Extract the (x, y) coordinate from the center of the cell holding the provided text.  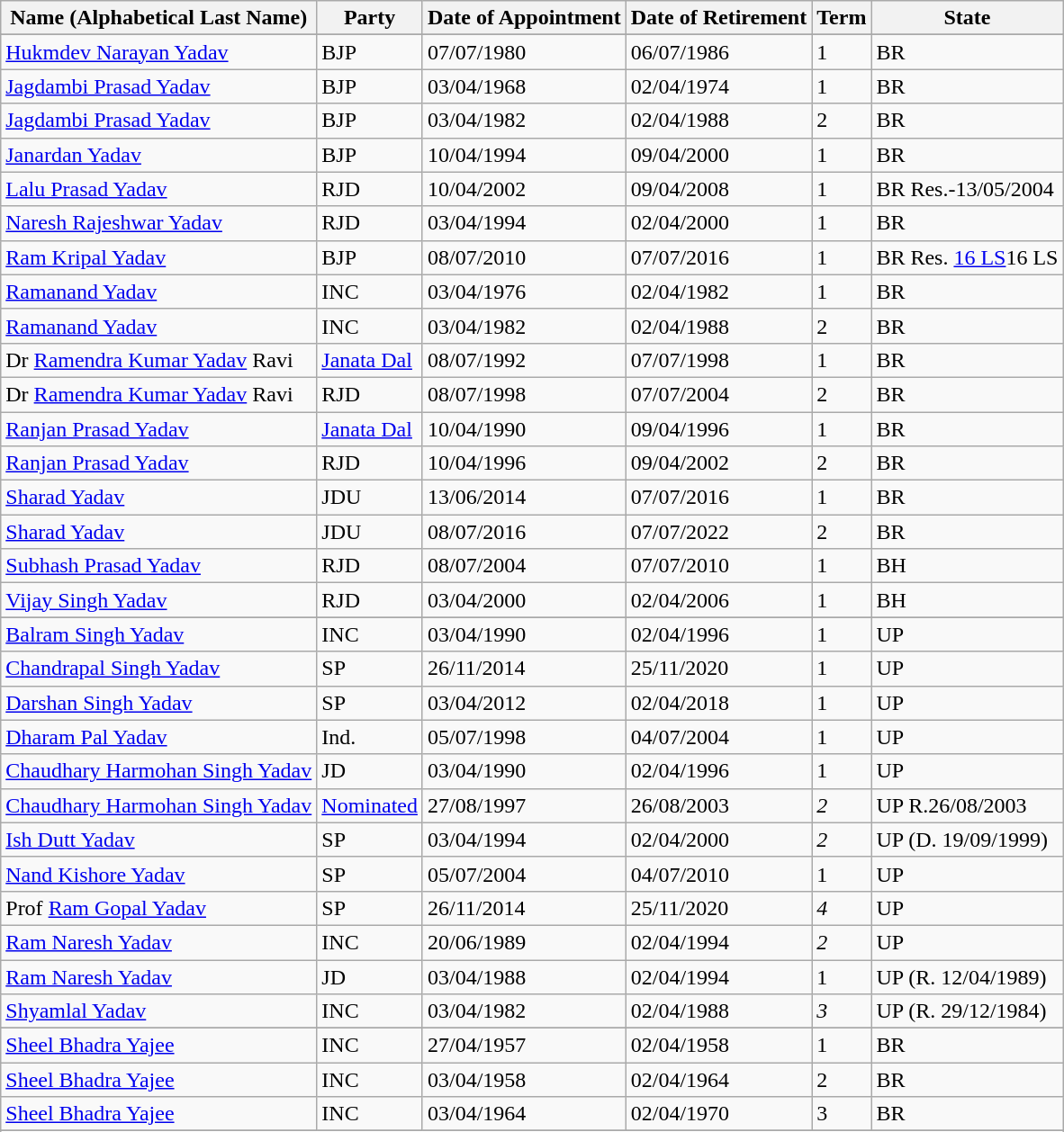
02/04/1974 (718, 86)
BR Res.-13/05/2004 (967, 189)
20/06/1989 (524, 942)
08/07/2010 (524, 257)
07/07/2004 (718, 394)
UP (R. 12/04/1989) (967, 976)
03/04/1958 (524, 1080)
08/07/1992 (524, 360)
Shyamlal Yadav (158, 1011)
03/04/2000 (524, 600)
06/07/1986 (718, 52)
Ind. (370, 737)
Naresh Rajeshwar Yadav (158, 223)
09/04/2000 (718, 155)
27/04/1957 (524, 1046)
13/06/2014 (524, 498)
05/07/1998 (524, 737)
02/04/1958 (718, 1046)
02/04/2006 (718, 600)
02/04/1970 (718, 1114)
02/04/1982 (718, 292)
Lalu Prasad Yadav (158, 189)
Term (842, 18)
03/04/2012 (524, 703)
Dharam Pal Yadav (158, 737)
02/04/1964 (718, 1080)
04/07/2004 (718, 737)
07/07/2022 (718, 532)
BR Res. 16 LS16 LS (967, 257)
Nominated (370, 805)
Name (Alphabetical Last Name) (158, 18)
27/08/1997 (524, 805)
08/07/2004 (524, 566)
07/07/1980 (524, 52)
Vijay Singh Yadav (158, 600)
UP R.26/08/2003 (967, 805)
10/04/1994 (524, 155)
09/04/2002 (718, 463)
08/07/2016 (524, 532)
UP (D. 19/09/1999) (967, 840)
Balram Singh Yadav (158, 634)
07/07/2010 (718, 566)
03/04/1964 (524, 1114)
10/04/1996 (524, 463)
10/04/2002 (524, 189)
03/04/1988 (524, 976)
02/04/2018 (718, 703)
07/07/1998 (718, 360)
Hukmdev Narayan Yadav (158, 52)
Janardan Yadav (158, 155)
Chandrapal Singh Yadav (158, 669)
03/04/1968 (524, 86)
26/08/2003 (718, 805)
08/07/1998 (524, 394)
09/04/2008 (718, 189)
05/07/2004 (524, 874)
Darshan Singh Yadav (158, 703)
Nand Kishore Yadav (158, 874)
Date of Retirement (718, 18)
09/04/1996 (718, 429)
4 (842, 908)
04/07/2010 (718, 874)
State (967, 18)
Subhash Prasad Yadav (158, 566)
Ish Dutt Yadav (158, 840)
UP (R. 29/12/1984) (967, 1011)
10/04/1990 (524, 429)
Prof Ram Gopal Yadav (158, 908)
Ram Kripal Yadav (158, 257)
Date of Appointment (524, 18)
03/04/1976 (524, 292)
Party (370, 18)
